Search for the cell housing the specified text and yield its [X, Y] center coordinate. 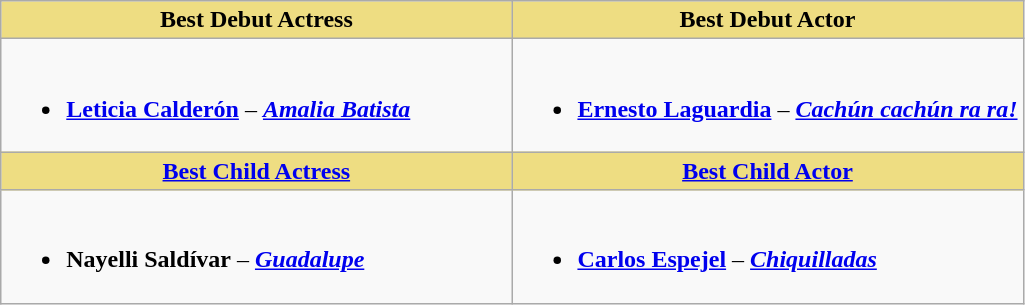
Nayelli Saldívar – Guadalupe [256, 246]
Leticia Calderón – Amalia Batista [256, 96]
Best Child Actor [768, 171]
Best Child Actress [256, 171]
Best Debut Actor [768, 20]
Best Debut Actress [256, 20]
Ernesto Laguardia – Cachún cachún ra ra! [768, 96]
Carlos Espejel – Chiquilladas [768, 246]
